Detect which cell encompasses the target text, then output its [X, Y] center coordinate. 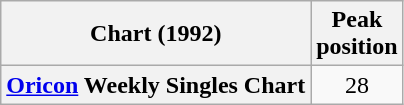
Peakposition [357, 34]
28 [357, 85]
Oricon Weekly Singles Chart [156, 85]
Chart (1992) [156, 34]
